For the text-containing cell, return its midpoint in (x, y) coordinate format. 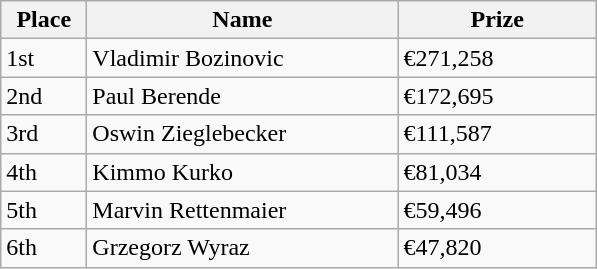
Place (44, 20)
€111,587 (498, 134)
Kimmo Kurko (242, 172)
4th (44, 172)
€81,034 (498, 172)
3rd (44, 134)
Vladimir Bozinovic (242, 58)
Prize (498, 20)
Marvin Rettenmaier (242, 210)
Paul Berende (242, 96)
Oswin Zieglebecker (242, 134)
6th (44, 248)
Grzegorz Wyraz (242, 248)
1st (44, 58)
Name (242, 20)
€59,496 (498, 210)
€172,695 (498, 96)
€271,258 (498, 58)
2nd (44, 96)
5th (44, 210)
€47,820 (498, 248)
